Return the (x, y) coordinate for the center point of the cell that contains the specified text.  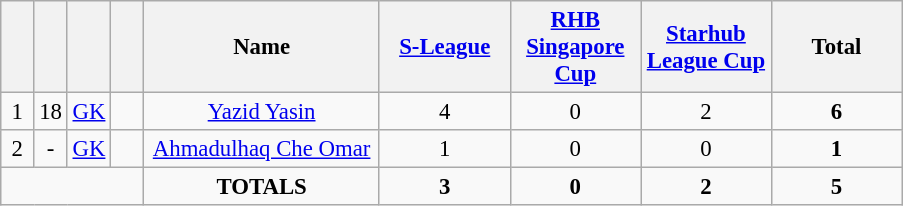
4 (444, 112)
Total (836, 47)
RHB Singapore Cup (576, 47)
Ahmadulhaq Che Omar (262, 149)
Starhub League Cup (706, 47)
- (50, 149)
3 (444, 187)
S-League (444, 47)
TOTALS (262, 187)
5 (836, 187)
18 (50, 112)
Yazid Yasin (262, 112)
6 (836, 112)
Name (262, 47)
